Return [x, y] of the center of cell containing provided text 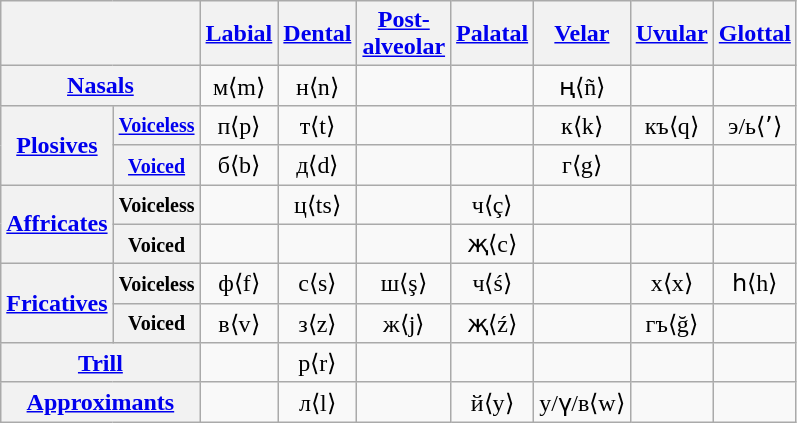
ч⟨ś⟩ [492, 284]
Glottal [754, 34]
к⟨k⟩ [582, 125]
п⟨p⟩ [239, 125]
в⟨v⟩ [239, 323]
с⟨s⟩ [318, 284]
ф⟨f⟩ [239, 284]
Trill [100, 363]
э/ь⟨ʼ⟩ [754, 125]
къ⟨q⟩ [672, 125]
м⟨m⟩ [239, 86]
җ⟨c⟩ [492, 244]
ң⟨ñ⟩ [582, 86]
Affricates [57, 224]
Palatal [492, 34]
Post-alveolar [404, 34]
ш⟨ş⟩ [404, 284]
р⟨r⟩ [318, 363]
й⟨y⟩ [492, 402]
ч⟨ç⟩ [492, 204]
Fricatives [57, 304]
Dental [318, 34]
у/ү/в⟨w⟩ [582, 402]
н⟨n⟩ [318, 86]
б⟨b⟩ [239, 165]
җ⟨ź⟩ [492, 323]
х⟨x⟩ [672, 284]
з⟨z⟩ [318, 323]
Nasals [100, 86]
ж⟨j⟩ [404, 323]
Plosives [57, 144]
д⟨d⟩ [318, 165]
Velar [582, 34]
т⟨t⟩ [318, 125]
ц⟨ts⟩ [318, 204]
гъ⟨ğ⟩ [672, 323]
Uvular [672, 34]
г⟨g⟩ [582, 165]
һ⟨h⟩ [754, 284]
Approximants [100, 402]
л⟨l⟩ [318, 402]
Labial [239, 34]
